Capture the cell that displays the provided text and extract its (x, y) central coordinate. 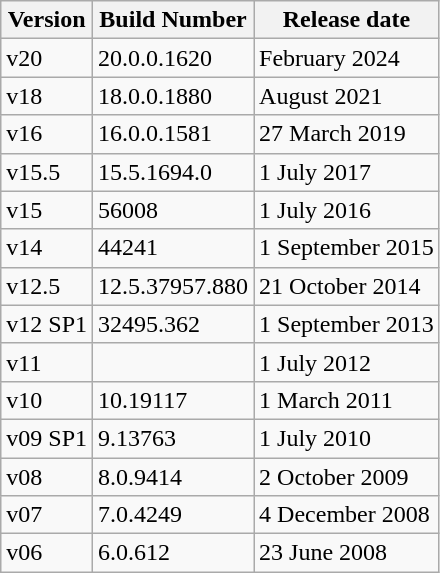
32495.362 (174, 324)
v14 (47, 248)
44241 (174, 248)
v12.5 (47, 286)
v08 (47, 477)
1 September 2013 (347, 324)
18.0.0.1880 (174, 96)
v10 (47, 400)
21 October 2014 (347, 286)
v20 (47, 58)
56008 (174, 210)
2 October 2009 (347, 477)
6.0.612 (174, 553)
v11 (47, 362)
Version (47, 20)
9.13763 (174, 438)
v16 (47, 134)
20.0.0.1620 (174, 58)
v15.5 (47, 172)
23 June 2008 (347, 553)
1 July 2017 (347, 172)
27 March 2019 (347, 134)
1 July 2010 (347, 438)
4 December 2008 (347, 515)
v15 (47, 210)
15.5.1694.0 (174, 172)
1 March 2011 (347, 400)
August 2021 (347, 96)
16.0.0.1581 (174, 134)
v06 (47, 553)
12.5.37957.880 (174, 286)
8.0.9414 (174, 477)
Release date (347, 20)
1 July 2012 (347, 362)
v09 SP1 (47, 438)
v18 (47, 96)
February 2024 (347, 58)
7.0.4249 (174, 515)
1 July 2016 (347, 210)
1 September 2015 (347, 248)
10.19117 (174, 400)
v12 SP1 (47, 324)
Build Number (174, 20)
v07 (47, 515)
